Detect which cell encompasses the target text, then output its [X, Y] center coordinate. 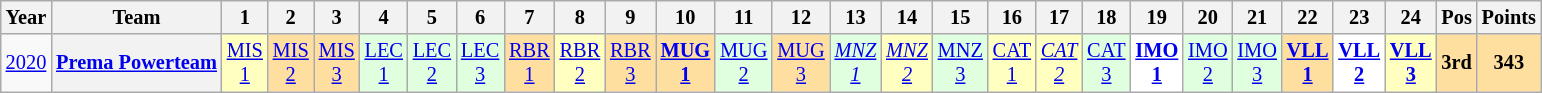
VLL1 [1308, 63]
CAT2 [1059, 63]
RBR3 [630, 63]
2 [291, 17]
MNZ1 [856, 63]
18 [1106, 17]
3rd [1457, 63]
20 [1208, 17]
Team [136, 17]
IMO1 [1156, 63]
22 [1308, 17]
14 [907, 17]
8 [580, 17]
IMO3 [1256, 63]
CAT3 [1106, 63]
4 [384, 17]
LEC3 [480, 63]
19 [1156, 17]
MIS2 [291, 63]
24 [1411, 17]
17 [1059, 17]
VLL2 [1359, 63]
Year [26, 17]
15 [960, 17]
RBR1 [529, 63]
IMO2 [1208, 63]
6 [480, 17]
3 [337, 17]
343 [1509, 63]
2020 [26, 63]
MNZ3 [960, 63]
10 [686, 17]
LEC2 [432, 63]
RBR2 [580, 63]
MUG2 [744, 63]
9 [630, 17]
VLL3 [1411, 63]
MUG1 [686, 63]
12 [800, 17]
1 [245, 17]
Pos [1457, 17]
CAT1 [1012, 63]
13 [856, 17]
LEC1 [384, 63]
21 [1256, 17]
MNZ2 [907, 63]
Points [1509, 17]
Prema Powerteam [136, 63]
16 [1012, 17]
5 [432, 17]
7 [529, 17]
MIS3 [337, 63]
23 [1359, 17]
MIS1 [245, 63]
MUG3 [800, 63]
11 [744, 17]
